From the cell containing the given text, extract its center point as [X, Y] coordinate. 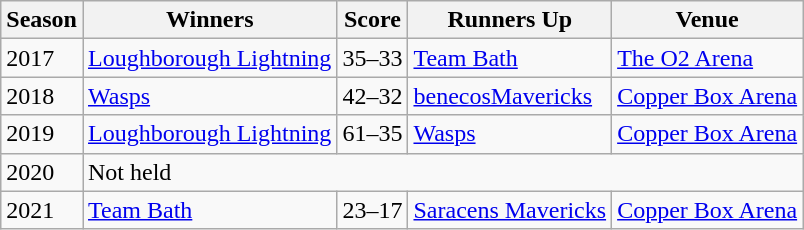
Score [372, 20]
2017 [42, 58]
benecosMavericks [510, 96]
Runners Up [510, 20]
Winners [209, 20]
Not held [442, 172]
2020 [42, 172]
2018 [42, 96]
42–32 [372, 96]
Venue [708, 20]
The O2 Arena [708, 58]
23–17 [372, 210]
2021 [42, 210]
35–33 [372, 58]
61–35 [372, 134]
Season [42, 20]
Saracens Mavericks [510, 210]
2019 [42, 134]
